Find where the given text appears and provide that cell's center as [X, Y] coordinate. 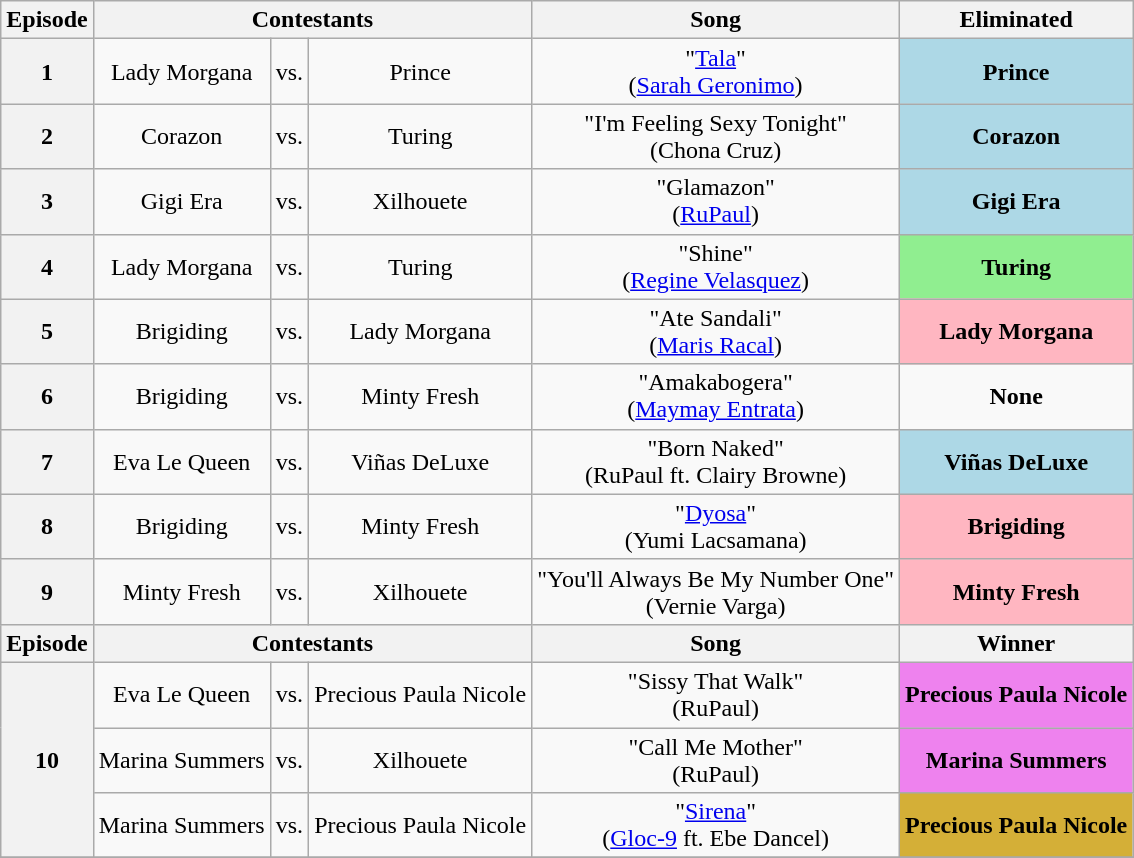
8 [47, 526]
"I'm Feeling Sexy Tonight"(Chona Cruz) [716, 136]
"Amakabogera"(Maymay Entrata) [716, 396]
6 [47, 396]
9 [47, 592]
4 [47, 266]
7 [47, 462]
"Born Naked"(RuPaul ft. Clairy Browne) [716, 462]
"Sirena"(Gloc-9 ft. Ebe Dancel) [716, 826]
"Call Me Mother"(RuPaul) [716, 760]
"You'll Always Be My Number One"(Vernie Varga) [716, 592]
Eliminated [1016, 20]
Winner [1016, 643]
"Ate Sandali"(Maris Racal) [716, 332]
2 [47, 136]
5 [47, 332]
"Glamazon"(RuPaul) [716, 202]
"Dyosa"(Yumi Lacsamana) [716, 526]
10 [47, 760]
3 [47, 202]
"Sissy That Walk"(RuPaul) [716, 694]
"Tala"(Sarah Geronimo) [716, 72]
1 [47, 72]
"Shine"(Regine Velasquez) [716, 266]
None [1016, 396]
